Identify which cell holds the provided text, then report its (x, y) central coordinate. 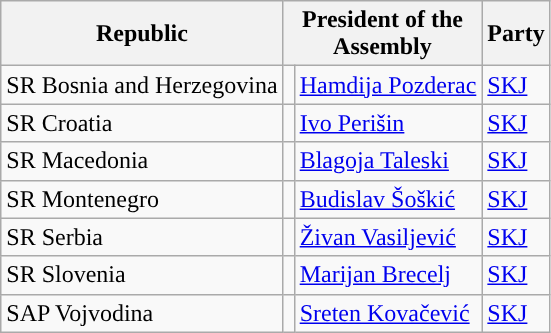
SR Serbia (142, 237)
SR Slovenia (142, 275)
Ivo Perišin (388, 123)
SR Croatia (142, 123)
Marijan Brecelj (388, 275)
SR Bosnia and Herzegovina (142, 85)
Party (516, 34)
Hamdija Pozderac (388, 85)
SAP Vojvodina (142, 313)
Budislav Šoškić (388, 199)
President of theAssembly (382, 34)
Republic (142, 34)
Živan Vasiljević (388, 237)
SR Montenegro (142, 199)
SR Macedonia (142, 161)
Blagoja Taleski (388, 161)
Sreten Kovačević (388, 313)
